Pinpoint the cell where the given text exists, returning its (x, y) midpoint coordinate. 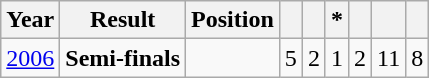
1 (336, 58)
Position (233, 20)
Year (30, 20)
Result (123, 20)
8 (418, 58)
* (336, 20)
Semi-finals (123, 58)
5 (290, 58)
2006 (30, 58)
11 (389, 58)
